Scan for the cell matching the given text and deliver its [x, y] coordinate at center. 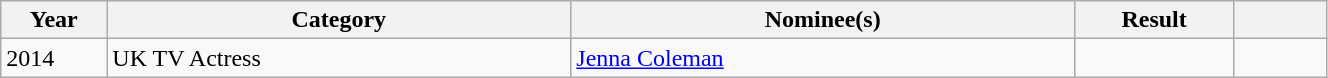
Category [339, 20]
Nominee(s) [823, 20]
Jenna Coleman [823, 58]
UK TV Actress [339, 58]
Year [54, 20]
2014 [54, 58]
Result [1154, 20]
